Extract the (x, y) coordinate from the center of the cell holding the provided text.  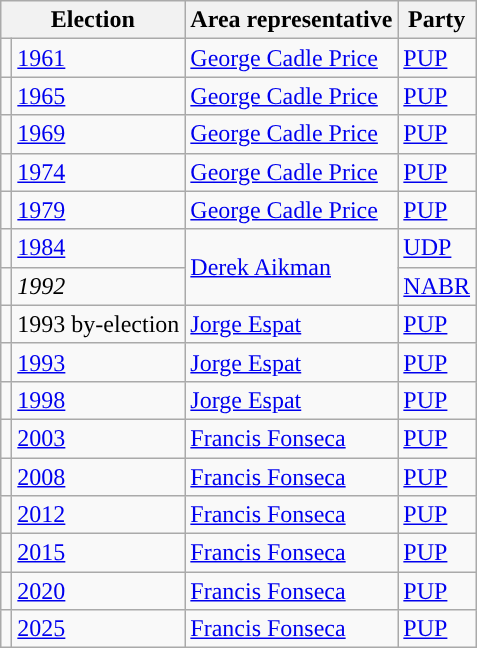
Election (93, 20)
Party (437, 20)
Area representative (292, 20)
1965 (98, 96)
1998 (98, 400)
1993 by-election (98, 324)
1974 (98, 172)
2003 (98, 438)
2020 (98, 591)
1961 (98, 58)
1984 (98, 248)
NABR (437, 286)
1969 (98, 134)
1979 (98, 210)
2025 (98, 629)
1993 (98, 362)
UDP (437, 248)
2008 (98, 477)
2015 (98, 553)
Derek Aikman (292, 267)
2012 (98, 515)
1992 (98, 286)
